Locate the cell with the specified text and output its (x, y) center coordinate. 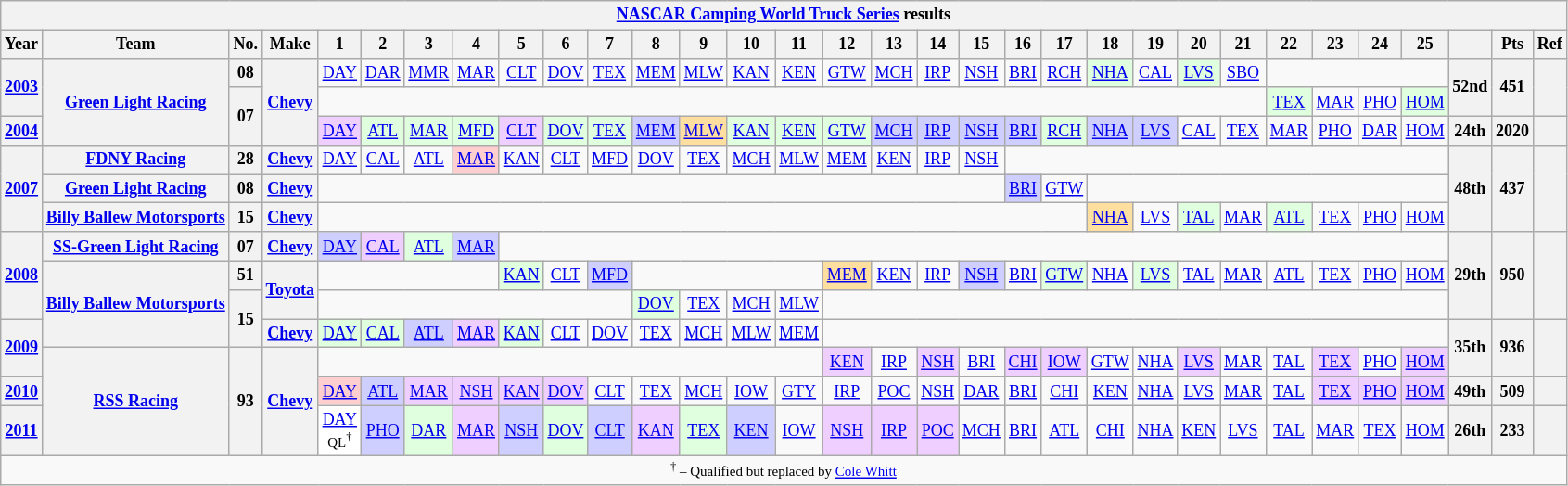
14 (938, 45)
2003 (22, 87)
DAYQL† (339, 430)
950 (1513, 275)
13 (894, 45)
233 (1513, 430)
49th (1471, 391)
2009 (22, 348)
GTY (799, 391)
16 (1023, 45)
9 (703, 45)
NASCAR Camping World Truck Series results (784, 15)
SBO (1243, 72)
936 (1513, 348)
26th (1471, 430)
23 (1335, 45)
11 (799, 45)
12 (847, 45)
RSS Racing (135, 403)
28 (245, 160)
437 (1513, 189)
93 (245, 403)
3 (428, 45)
2020 (1513, 130)
Team (135, 45)
509 (1513, 391)
2010 (22, 391)
451 (1513, 87)
No. (245, 45)
Pts (1513, 45)
22 (1289, 45)
5 (521, 45)
29th (1471, 275)
8 (656, 45)
2011 (22, 430)
7 (610, 45)
48th (1471, 189)
10 (751, 45)
35th (1471, 348)
20 (1199, 45)
1 (339, 45)
17 (1064, 45)
21 (1243, 45)
4 (477, 45)
19 (1155, 45)
18 (1111, 45)
Year (22, 45)
2008 (22, 275)
24th (1471, 130)
FDNY Racing (135, 160)
2007 (22, 189)
52nd (1471, 87)
2 (382, 45)
51 (245, 275)
MMR (428, 72)
2004 (22, 130)
Ref (1549, 45)
25 (1424, 45)
Toyota (289, 289)
Make (289, 45)
SS-Green Light Racing (135, 247)
24 (1380, 45)
6 (566, 45)
† – Qualified but replaced by Cole Whitt (784, 470)
